Locate the cell with the specified text and output its (X, Y) center coordinate. 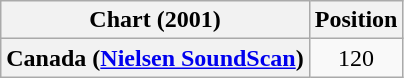
Chart (2001) (155, 20)
Canada (Nielsen SoundScan) (155, 58)
120 (356, 58)
Position (356, 20)
